Provide the (x, y) coordinate of the cell's center where the given text is located.  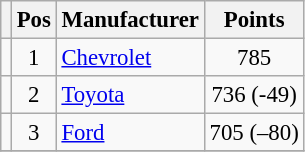
Manufacturer (130, 20)
Chevrolet (130, 58)
Ford (130, 133)
705 (–80) (254, 133)
736 (-49) (254, 95)
3 (34, 133)
785 (254, 58)
Pos (34, 20)
2 (34, 95)
1 (34, 58)
Points (254, 20)
Toyota (130, 95)
